For the text-containing cell, return its midpoint in (x, y) coordinate format. 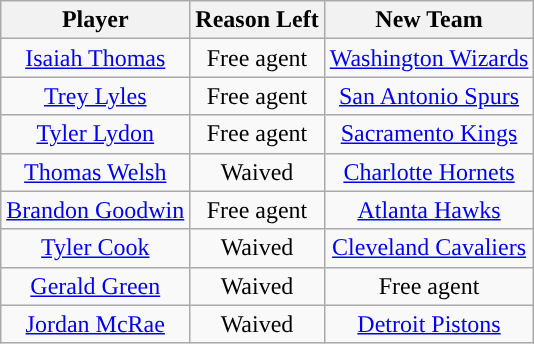
Washington Wizards (429, 58)
Cleveland Cavaliers (429, 248)
Isaiah Thomas (96, 58)
Thomas Welsh (96, 172)
Trey Lyles (96, 96)
Player (96, 20)
Tyler Lydon (96, 134)
San Antonio Spurs (429, 96)
Jordan McRae (96, 324)
New Team (429, 20)
Detroit Pistons (429, 324)
Brandon Goodwin (96, 210)
Tyler Cook (96, 248)
Gerald Green (96, 286)
Sacramento Kings (429, 134)
Reason Left (257, 20)
Atlanta Hawks (429, 210)
Charlotte Hornets (429, 172)
